Capture the cell that displays the provided text and extract its [X, Y] central coordinate. 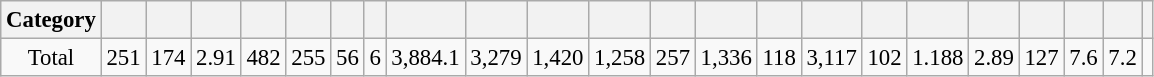
2.91 [216, 58]
7.2 [1122, 58]
482 [264, 58]
1,420 [558, 58]
102 [884, 58]
1,336 [726, 58]
257 [674, 58]
3,884.1 [426, 58]
Total [51, 58]
56 [348, 58]
118 [779, 58]
255 [308, 58]
1.188 [938, 58]
7.6 [1084, 58]
3,117 [832, 58]
174 [168, 58]
6 [375, 58]
3,279 [496, 58]
2.89 [994, 58]
127 [1042, 58]
Category [51, 20]
251 [124, 58]
1,258 [620, 58]
